Provide the [x, y] coordinate of the cell's center where the given text is located.  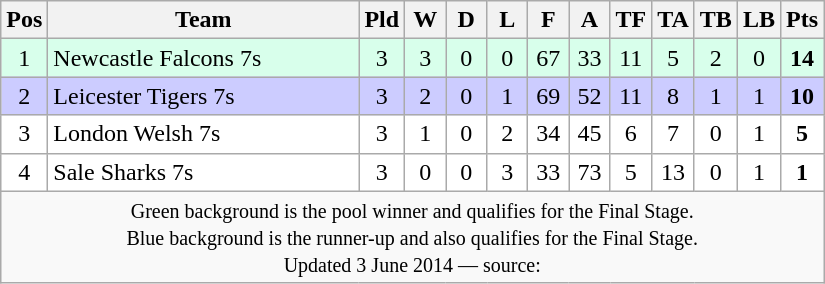
F [548, 20]
73 [590, 172]
13 [674, 172]
TB [716, 20]
Newcastle Falcons 7s [204, 58]
10 [802, 96]
TA [674, 20]
Leicester Tigers 7s [204, 96]
4 [24, 172]
69 [548, 96]
L [508, 20]
D [466, 20]
14 [802, 58]
7 [674, 134]
TF [631, 20]
W [426, 20]
Pos [24, 20]
London Welsh 7s [204, 134]
52 [590, 96]
A [590, 20]
Pts [802, 20]
LB [758, 20]
Sale Sharks 7s [204, 172]
67 [548, 58]
Pld [382, 20]
6 [631, 134]
8 [674, 96]
Team [204, 20]
34 [548, 134]
45 [590, 134]
